Identify which cell holds the provided text, then report its [x, y] central coordinate. 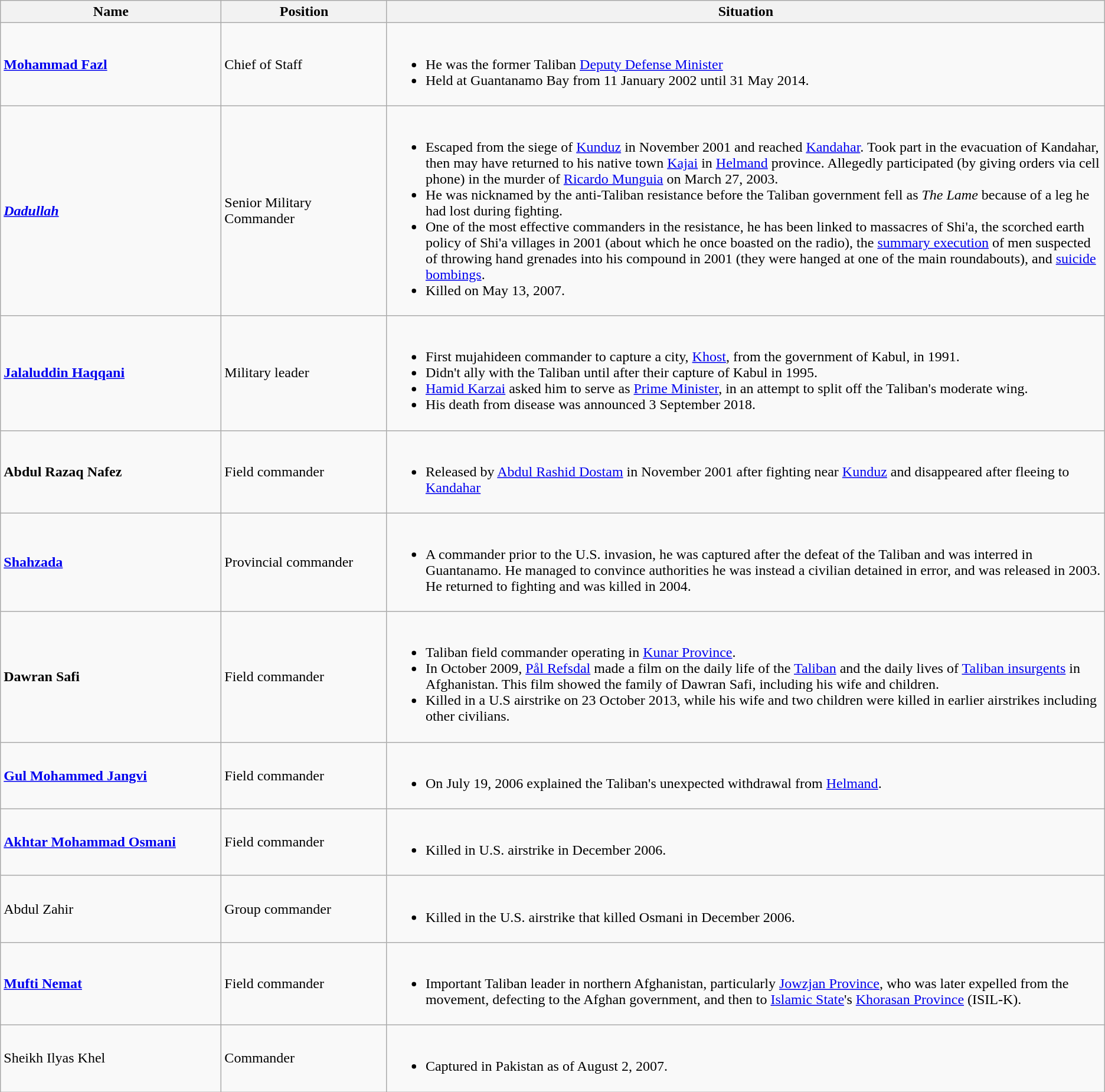
Dawran Safi [111, 676]
Situation [746, 12]
Released by Abdul Rashid Dostam in November 2001 after fighting near Kunduz and disappeared after fleeing to Kandahar [746, 472]
Mohammad Fazl [111, 64]
Position [305, 12]
Akhtar Mohammad Osmani [111, 842]
Provincial commander [305, 562]
He was the former Taliban Deputy Defense MinisterHeld at Guantanamo Bay from 11 January 2002 until 31 May 2014. [746, 64]
Name [111, 12]
Abdul Zahir [111, 909]
Military leader [305, 373]
Captured in Pakistan as of August 2, 2007. [746, 1058]
Abdul Razaq Nafez [111, 472]
Killed in the U.S. airstrike that killed Osmani in December 2006. [746, 909]
Group commander [305, 909]
Jalaluddin Haqqani [111, 373]
Chief of Staff [305, 64]
Dadullah [111, 211]
Shahzada [111, 562]
Commander [305, 1058]
Senior Military Commander [305, 211]
Gul Mohammed Jangvi [111, 776]
Sheikh Ilyas Khel [111, 1058]
Killed in U.S. airstrike in December 2006. [746, 842]
Mufti Nemat [111, 983]
On July 19, 2006 explained the Taliban's unexpected withdrawal from Helmand. [746, 776]
